Search for the cell housing the specified text and yield its (X, Y) center coordinate. 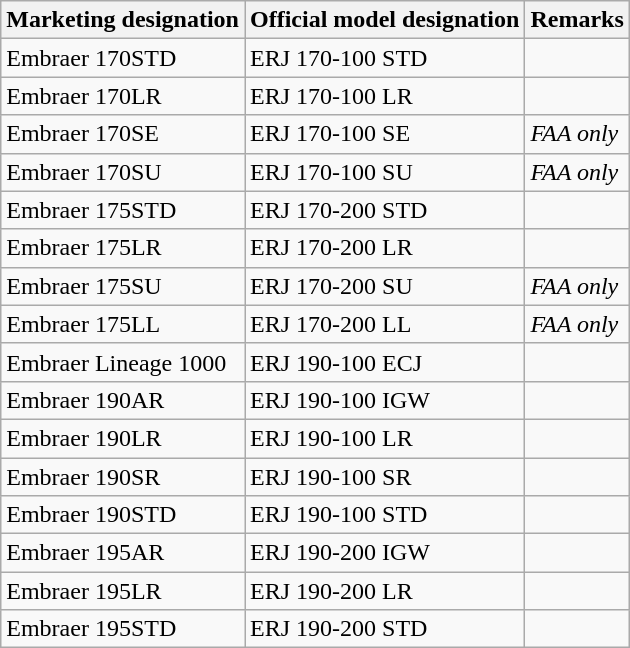
Embraer 170SU (123, 172)
ERJ 190-200 IGW (384, 553)
ERJ 190-200 LR (384, 591)
ERJ 170-200 SU (384, 286)
ERJ 170-200 LL (384, 324)
Marketing designation (123, 20)
Embraer 170STD (123, 58)
Embraer 195AR (123, 553)
Embraer 195LR (123, 591)
Embraer 190AR (123, 400)
ERJ 170-100 STD (384, 58)
ERJ 190-200 STD (384, 629)
Embraer 190STD (123, 515)
ERJ 190-100 ECJ (384, 362)
ERJ 170-100 LR (384, 96)
ERJ 170-200 STD (384, 210)
Remarks (577, 20)
Embraer 195STD (123, 629)
Embraer 175SU (123, 286)
Embraer 175LL (123, 324)
Embraer 190SR (123, 477)
ERJ 170-100 SU (384, 172)
Embraer 190LR (123, 438)
Embraer 175STD (123, 210)
ERJ 190-100 LR (384, 438)
Embraer 175LR (123, 248)
ERJ 170-200 LR (384, 248)
ERJ 190-100 SR (384, 477)
Embraer 170LR (123, 96)
Embraer Lineage 1000 (123, 362)
Official model designation (384, 20)
ERJ 190-100 STD (384, 515)
ERJ 190-100 IGW (384, 400)
Embraer 170SE (123, 134)
ERJ 170-100 SE (384, 134)
